Determine the (X, Y) coordinate at the center of the cell enclosing the given text.  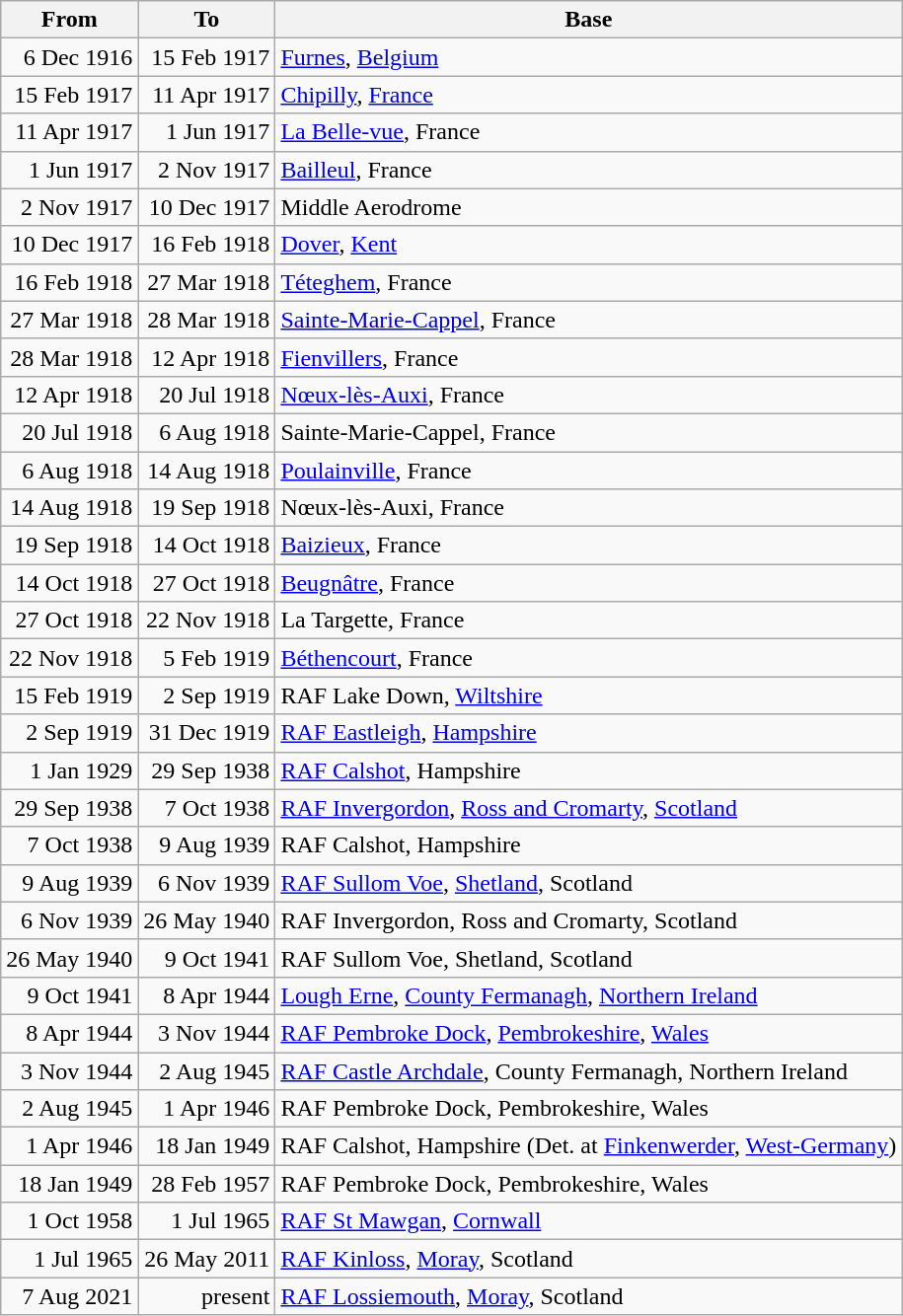
RAF Castle Archdale, County Fermanagh, Northern Ireland (588, 1070)
RAF Eastleigh, Hampshire (588, 733)
Beugnâtre, France (588, 583)
26 May 2011 (207, 1259)
Poulainville, France (588, 471)
La Belle-vue, France (588, 132)
Baizieux, France (588, 546)
From (69, 20)
Fienvillers, France (588, 357)
Téteghem, France (588, 282)
Base (588, 20)
Chipilly, France (588, 95)
RAF St Mawgan, Cornwall (588, 1221)
RAF Kinloss, Moray, Scotland (588, 1259)
present (207, 1296)
15 Feb 1919 (69, 695)
RAF Lossiemouth, Moray, Scotland (588, 1296)
Furnes, Belgium (588, 57)
Lough Erne, County Fermanagh, Northern Ireland (588, 995)
Dover, Kent (588, 245)
1 Jan 1929 (69, 770)
31 Dec 1919 (207, 733)
RAF Lake Down, Wiltshire (588, 695)
RAF Calshot, Hampshire (Det. at Finkenwerder, West-Germany) (588, 1146)
5 Feb 1919 (207, 658)
Bailleul, France (588, 170)
To (207, 20)
28 Feb 1957 (207, 1184)
Béthencourt, France (588, 658)
La Targette, France (588, 621)
7 Aug 2021 (69, 1296)
1 Oct 1958 (69, 1221)
Middle Aerodrome (588, 207)
6 Dec 1916 (69, 57)
